From the cell containing the given text, extract its center point as (x, y) coordinate. 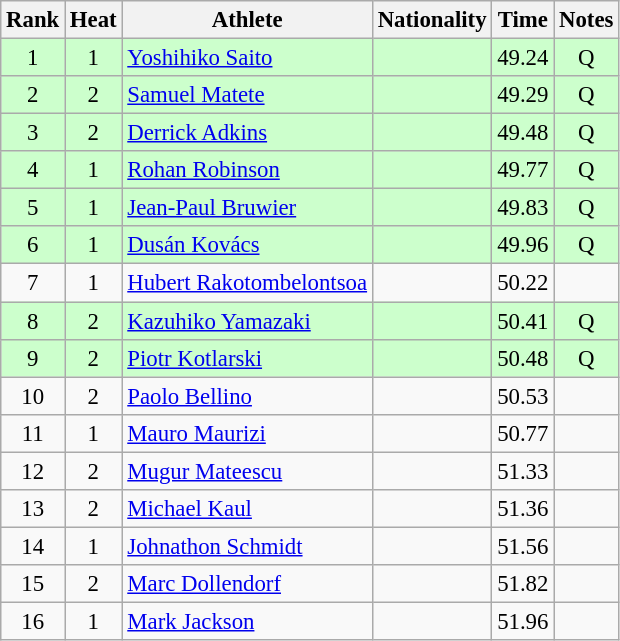
Hubert Rakotombelontsoa (247, 283)
51.33 (523, 471)
Michael Kaul (247, 509)
50.77 (523, 433)
6 (33, 245)
12 (33, 471)
7 (33, 283)
Time (523, 20)
49.77 (523, 170)
15 (33, 584)
5 (33, 208)
9 (33, 358)
Heat (94, 20)
11 (33, 433)
Johnathon Schmidt (247, 546)
Nationality (432, 20)
Marc Dollendorf (247, 584)
Samuel Matete (247, 95)
Yoshihiko Saito (247, 58)
4 (33, 170)
10 (33, 396)
51.56 (523, 546)
50.53 (523, 396)
Notes (586, 20)
49.96 (523, 245)
Paolo Bellino (247, 396)
Jean-Paul Bruwier (247, 208)
49.83 (523, 208)
51.36 (523, 509)
51.82 (523, 584)
3 (33, 133)
Athlete (247, 20)
50.48 (523, 358)
Mark Jackson (247, 621)
50.41 (523, 321)
49.24 (523, 58)
14 (33, 546)
8 (33, 321)
Kazuhiko Yamazaki (247, 321)
Mauro Maurizi (247, 433)
49.48 (523, 133)
51.96 (523, 621)
Derrick Adkins (247, 133)
16 (33, 621)
Dusán Kovács (247, 245)
50.22 (523, 283)
Rohan Robinson (247, 170)
Piotr Kotlarski (247, 358)
49.29 (523, 95)
13 (33, 509)
Rank (33, 20)
Mugur Mateescu (247, 471)
